Find where the given text appears and provide that cell's center as (X, Y) coordinate. 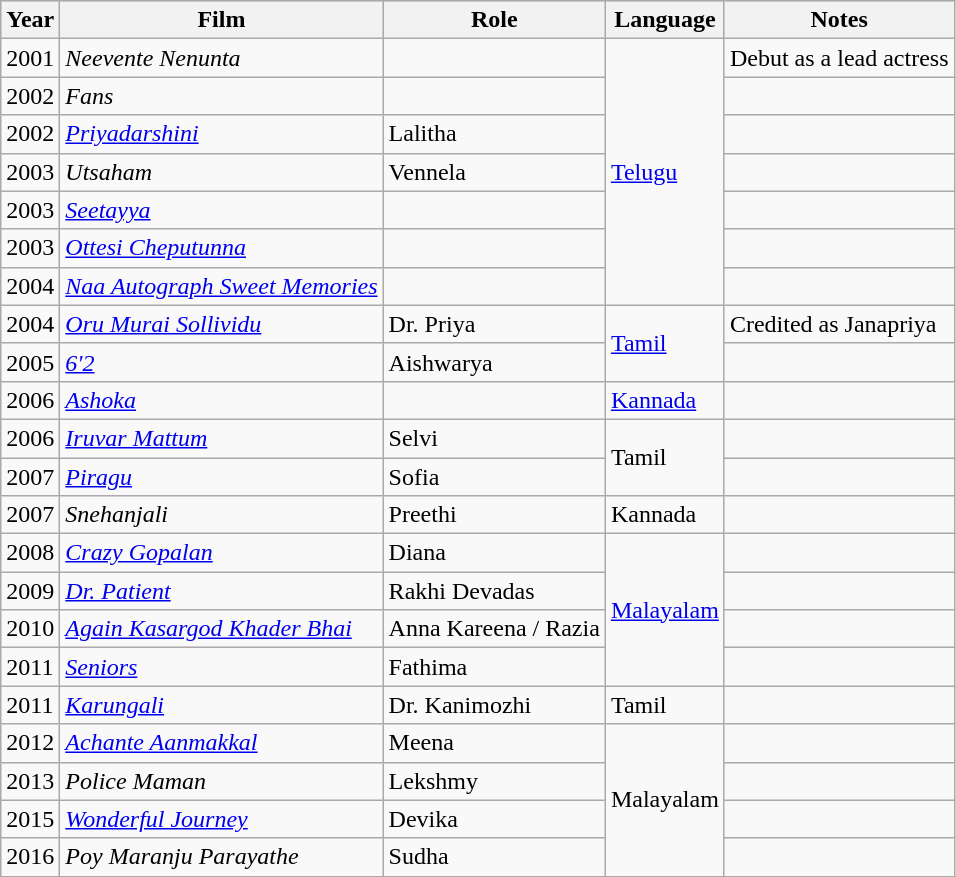
Anna Kareena / Razia (494, 629)
Language (664, 20)
Karungali (222, 705)
Rakhi Devadas (494, 591)
Naa Autograph Sweet Memories (222, 286)
Seniors (222, 667)
2016 (30, 857)
Oru Murai Sollividu (222, 324)
Utsaham (222, 172)
Ottesi Cheputunna (222, 248)
Debut as a lead actress (839, 58)
Credited as Janapriya (839, 324)
Priyadarshini (222, 134)
Telugu (664, 172)
Fans (222, 96)
Achante Aanmakkal (222, 743)
2009 (30, 591)
Piragu (222, 477)
Snehanjali (222, 515)
2012 (30, 743)
Meena (494, 743)
Film (222, 20)
Preethi (494, 515)
Poy Maranju Parayathe (222, 857)
Police Maman (222, 781)
Seetayya (222, 210)
Fathima (494, 667)
Vennela (494, 172)
Aishwarya (494, 362)
Notes (839, 20)
Ashoka (222, 400)
2001 (30, 58)
6'2 (222, 362)
2010 (30, 629)
Wonderful Journey (222, 819)
Again Kasargod Khader Bhai (222, 629)
Dr. Priya (494, 324)
Lekshmy (494, 781)
Neevente Nenunta (222, 58)
Sudha (494, 857)
Sofia (494, 477)
Diana (494, 553)
Role (494, 20)
Iruvar Mattum (222, 438)
Dr. Kanimozhi (494, 705)
Dr. Patient (222, 591)
Lalitha (494, 134)
2015 (30, 819)
Devika (494, 819)
Crazy Gopalan (222, 553)
Selvi (494, 438)
2013 (30, 781)
Year (30, 20)
2008 (30, 553)
2005 (30, 362)
